For the text-containing cell, return its midpoint in (X, Y) coordinate format. 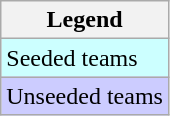
Legend (85, 20)
Seeded teams (85, 58)
Unseeded teams (85, 96)
